Determine the (x, y) coordinate at the center of the cell enclosing the given text.  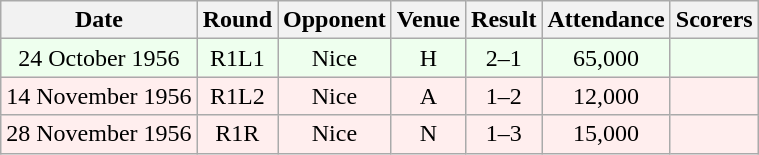
1–2 (504, 96)
N (428, 134)
2–1 (504, 58)
14 November 1956 (99, 96)
24 October 1956 (99, 58)
A (428, 96)
28 November 1956 (99, 134)
R1L1 (237, 58)
Date (99, 20)
R1L2 (237, 96)
15,000 (606, 134)
1–3 (504, 134)
Venue (428, 20)
12,000 (606, 96)
Scorers (714, 20)
65,000 (606, 58)
Result (504, 20)
H (428, 58)
Opponent (335, 20)
Round (237, 20)
Attendance (606, 20)
R1R (237, 134)
